Output the [X, Y] coordinate of the center of the cell containing the given text.  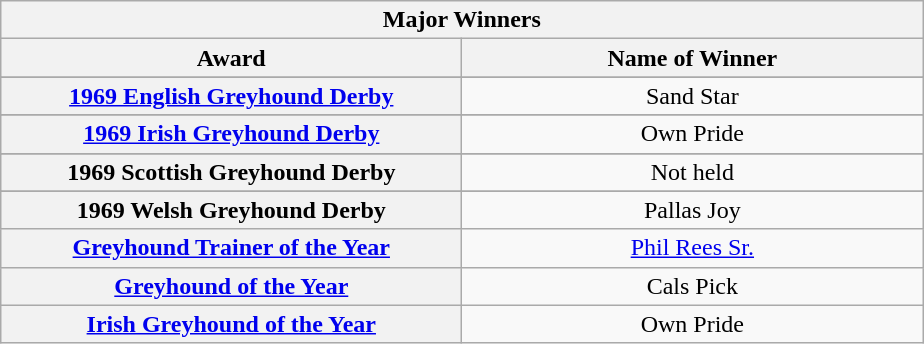
1969 Irish Greyhound Derby [232, 134]
1969 Welsh Greyhound Derby [232, 210]
Not held [692, 172]
1969 Scottish Greyhound Derby [232, 172]
Greyhound of the Year [232, 286]
Cals Pick [692, 286]
Greyhound Trainer of the Year [232, 248]
Irish Greyhound of the Year [232, 324]
Major Winners [462, 20]
Name of Winner [692, 58]
Award [232, 58]
Phil Rees Sr. [692, 248]
1969 English Greyhound Derby [232, 96]
Sand Star [692, 96]
Pallas Joy [692, 210]
